Search for the cell housing the specified text and yield its (x, y) center coordinate. 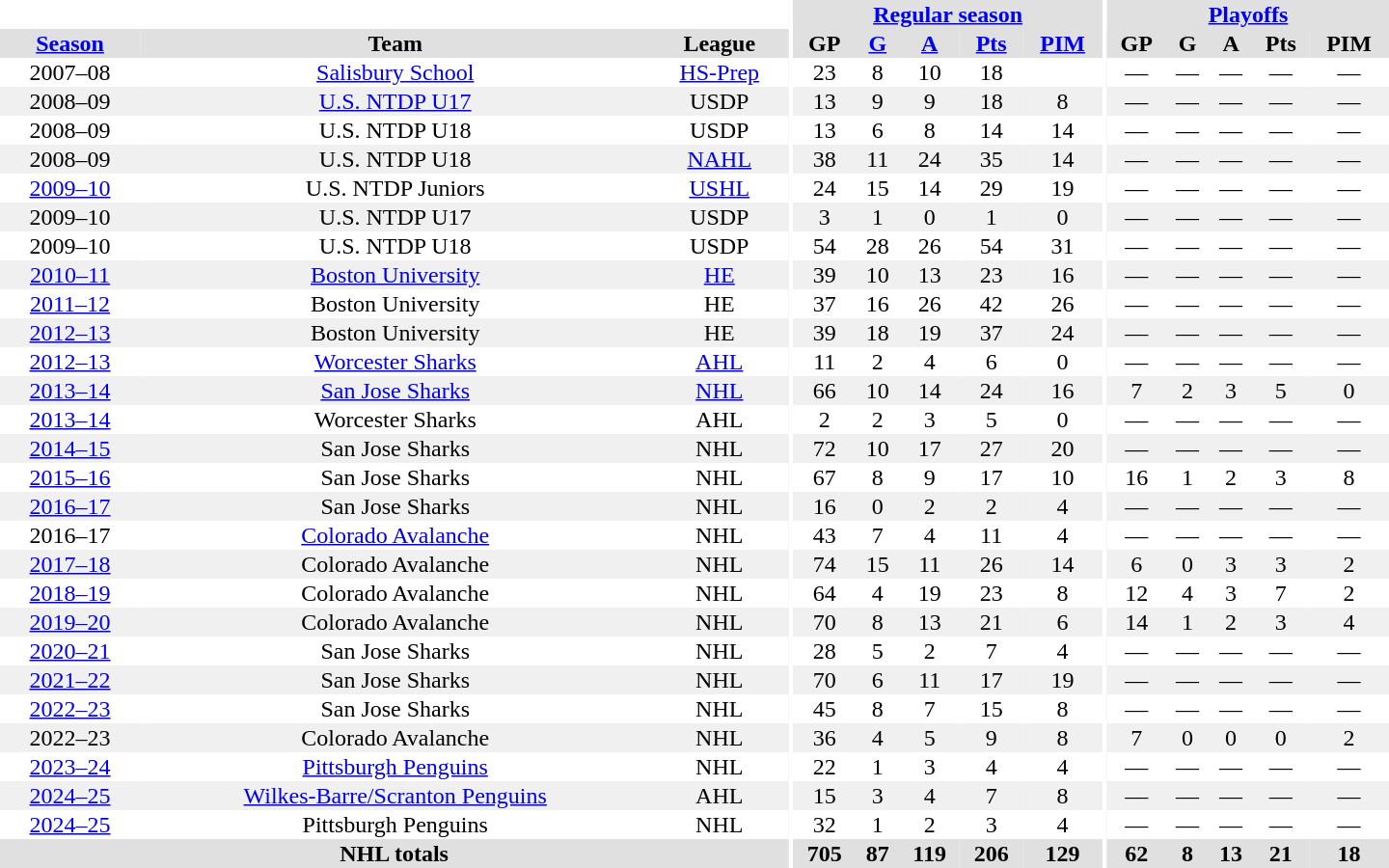
2017–18 (69, 564)
2014–15 (69, 448)
22 (824, 767)
64 (824, 593)
12 (1136, 593)
38 (824, 159)
2020–21 (69, 651)
29 (992, 188)
Playoffs (1248, 14)
35 (992, 159)
2010–11 (69, 275)
2015–16 (69, 477)
NAHL (720, 159)
Salisbury School (395, 72)
129 (1063, 854)
43 (824, 535)
705 (824, 854)
42 (992, 304)
2019–20 (69, 622)
HS-Prep (720, 72)
2023–24 (69, 767)
87 (878, 854)
Season (69, 43)
U.S. NTDP Juniors (395, 188)
USHL (720, 188)
32 (824, 825)
74 (824, 564)
206 (992, 854)
2021–22 (69, 680)
Regular season (947, 14)
119 (930, 854)
NHL totals (394, 854)
36 (824, 738)
27 (992, 448)
62 (1136, 854)
Team (395, 43)
2018–19 (69, 593)
2011–12 (69, 304)
2007–08 (69, 72)
67 (824, 477)
20 (1063, 448)
72 (824, 448)
Wilkes-Barre/Scranton Penguins (395, 796)
31 (1063, 246)
66 (824, 391)
45 (824, 709)
League (720, 43)
